Scan for the cell matching the given text and deliver its [x, y] coordinate at center. 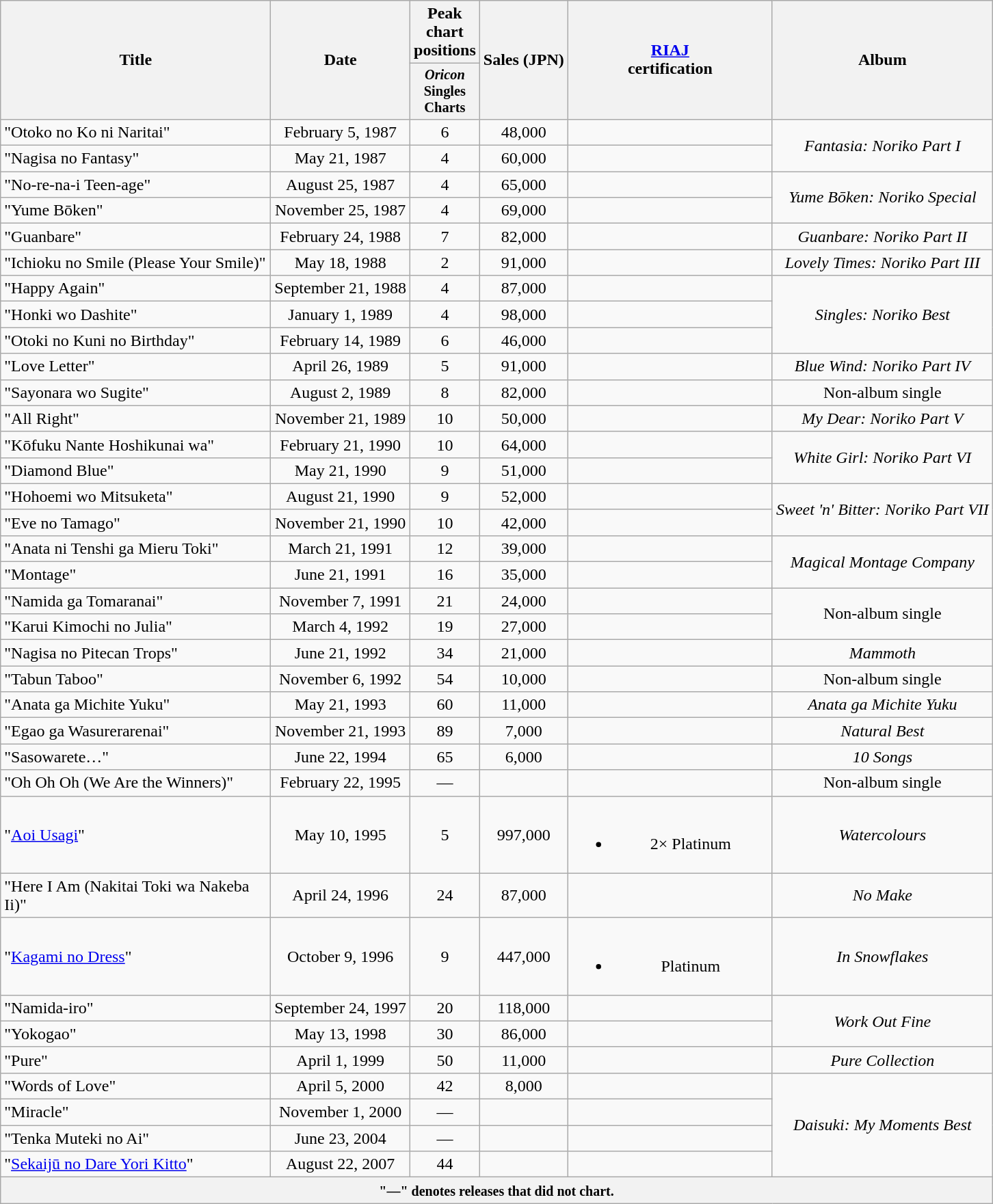
24 [445, 896]
November 25, 1987 [341, 211]
"Nagisa no Fantasy" [135, 159]
Fantasia: Noriko Part I [882, 145]
27,000 [524, 627]
"Otoki no Kuni no Birthday" [135, 340]
"Otoko no Ko ni Naritai" [135, 132]
"Here I Am (Nakitai Toki wa Nakeba Ii)" [135, 896]
16 [445, 575]
"Sekaijū no Dare Yori Kitto" [135, 1164]
"Miracle" [135, 1112]
"Egao ga Wasurerarenai" [135, 731]
RIAJcertification [670, 60]
June 21, 1991 [341, 575]
April 26, 1989 [341, 366]
Work Out Fine [882, 1021]
August 22, 2007 [341, 1164]
May 21, 1990 [341, 470]
"Eve no Tamago" [135, 522]
August 2, 1989 [341, 392]
"Nagisa no Pitecan Trops" [135, 653]
118,000 [524, 1008]
"—" denotes releases that did not chart. [496, 1190]
June 22, 1994 [341, 757]
39,000 [524, 548]
Platinum [670, 956]
447,000 [524, 956]
Sales (JPN) [524, 60]
August 21, 1990 [341, 496]
November 6, 1992 [341, 679]
February 5, 1987 [341, 132]
"Aoi Usagi" [135, 834]
February 14, 1989 [341, 340]
64,000 [524, 444]
"Pure" [135, 1060]
September 24, 1997 [341, 1008]
October 9, 1996 [341, 956]
Lovely Times: Noriko Part III [882, 263]
Mammoth [882, 653]
35,000 [524, 575]
February 21, 1990 [341, 444]
May 21, 1993 [341, 705]
19 [445, 627]
997,000 [524, 834]
10 Songs [882, 757]
"Love Letter" [135, 366]
"Tabun Taboo" [135, 679]
"Sasowarete…" [135, 757]
My Dear: Noriko Part V [882, 418]
"No-re-na-i Teen-age" [135, 185]
86,000 [524, 1034]
8,000 [524, 1086]
April 1, 1999 [341, 1060]
12 [445, 548]
"Hohoemi wo Mitsuketa" [135, 496]
"Namida ga Tomaranai" [135, 601]
51,000 [524, 470]
February 22, 1995 [341, 783]
42,000 [524, 522]
November 1, 2000 [341, 1112]
"Yume Bōken" [135, 211]
May 18, 1988 [341, 263]
60 [445, 705]
November 21, 1989 [341, 418]
"Kagami no Dress" [135, 956]
Title [135, 60]
60,000 [524, 159]
March 4, 1992 [341, 627]
20 [445, 1008]
November 21, 1990 [341, 522]
Watercolours [882, 834]
42 [445, 1086]
50 [445, 1060]
21,000 [524, 653]
Album [882, 60]
May 10, 1995 [341, 834]
98,000 [524, 315]
January 1, 1989 [341, 315]
Sweet 'n' Bitter: Noriko Part VII [882, 509]
"Sayonara wo Sugite" [135, 392]
Anata ga Michite Yuku [882, 705]
September 21, 1988 [341, 289]
Yume Bōken: Noriko Special [882, 198]
"Ichioku no Smile (Please Your Smile)" [135, 263]
2 [445, 263]
February 24, 1988 [341, 237]
May 21, 1987 [341, 159]
June 23, 2004 [341, 1138]
"Tenka Muteki no Ai" [135, 1138]
Peak chart positions [445, 32]
"Namida-iro" [135, 1008]
7 [445, 237]
65,000 [524, 185]
48,000 [524, 132]
"Anata ga Michite Yuku" [135, 705]
November 7, 1991 [341, 601]
34 [445, 653]
August 25, 1987 [341, 185]
Date [341, 60]
November 21, 1993 [341, 731]
65 [445, 757]
30 [445, 1034]
"Anata ni Tenshi ga Mieru Toki" [135, 548]
In Snowflakes [882, 956]
"Kōfuku Nante Hoshikunai wa" [135, 444]
Blue Wind: Noriko Part IV [882, 366]
Singles: Noriko Best [882, 315]
"Honki wo Dashite" [135, 315]
Natural Best [882, 731]
Oricon Singles Charts [445, 92]
6,000 [524, 757]
March 21, 1991 [341, 548]
7,000 [524, 731]
54 [445, 679]
21 [445, 601]
"Karui Kimochi no Julia" [135, 627]
White Girl: Noriko Part VI [882, 457]
May 13, 1998 [341, 1034]
44 [445, 1164]
"Happy Again" [135, 289]
Guanbare: Noriko Part II [882, 237]
89 [445, 731]
8 [445, 392]
24,000 [524, 601]
Daisuki: My Moments Best [882, 1125]
"Words of Love" [135, 1086]
52,000 [524, 496]
"Guanbare" [135, 237]
April 5, 2000 [341, 1086]
"All Right" [135, 418]
2× Platinum [670, 834]
46,000 [524, 340]
Pure Collection [882, 1060]
"Yokogao" [135, 1034]
April 24, 1996 [341, 896]
No Make [882, 896]
June 21, 1992 [341, 653]
10,000 [524, 679]
"Diamond Blue" [135, 470]
69,000 [524, 211]
50,000 [524, 418]
Magical Montage Company [882, 561]
"Montage" [135, 575]
"Oh Oh Oh (We Are the Winners)" [135, 783]
